Provide the [X, Y] coordinate of the cell's center where the given text is located.  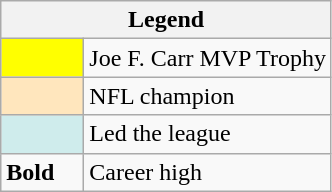
NFL champion [208, 96]
Career high [208, 172]
Led the league [208, 134]
Joe F. Carr MVP Trophy [208, 58]
Bold [42, 172]
Legend [166, 20]
